Extract the (X, Y) coordinate from the center of the cell holding the provided text.  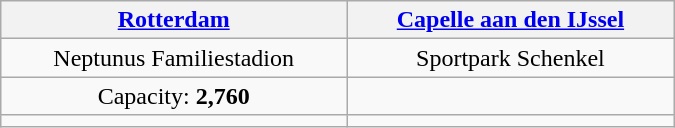
Sportpark Schenkel (511, 58)
Capelle aan den IJssel (511, 20)
Rotterdam (174, 20)
Neptunus Familiestadion (174, 58)
Capacity: 2,760 (174, 96)
